Detect which cell encompasses the target text, then output its [x, y] center coordinate. 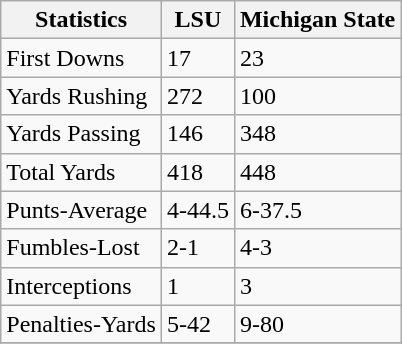
Punts-Average [82, 210]
Statistics [82, 20]
1 [198, 286]
146 [198, 134]
Yards Rushing [82, 96]
4-3 [317, 248]
9-80 [317, 324]
418 [198, 172]
5-42 [198, 324]
272 [198, 96]
348 [317, 134]
Interceptions [82, 286]
LSU [198, 20]
Penalties-Yards [82, 324]
100 [317, 96]
6-37.5 [317, 210]
Yards Passing [82, 134]
17 [198, 58]
First Downs [82, 58]
Fumbles-Lost [82, 248]
23 [317, 58]
4-44.5 [198, 210]
2-1 [198, 248]
3 [317, 286]
448 [317, 172]
Michigan State [317, 20]
Total Yards [82, 172]
